Find where the given text appears and provide that cell's center as (x, y) coordinate. 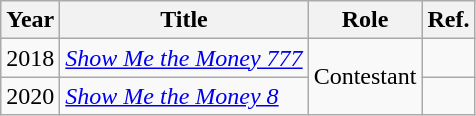
Year (30, 20)
2018 (30, 58)
Contestant (365, 77)
Show Me the Money 777 (184, 58)
Title (184, 20)
2020 (30, 96)
Ref. (448, 20)
Role (365, 20)
Show Me the Money 8 (184, 96)
